Search for the cell housing the specified text and yield its [x, y] center coordinate. 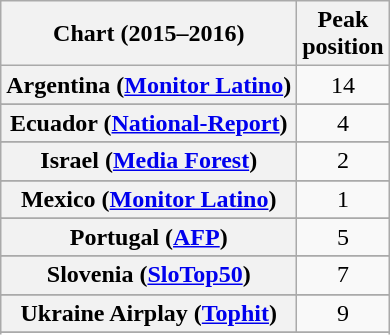
1 [343, 199]
9 [343, 313]
Slovenia (SloTop50) [149, 275]
Ecuador (National-Report) [149, 123]
5 [343, 237]
Peakposition [343, 34]
14 [343, 85]
Ukraine Airplay (Tophit) [149, 313]
Israel (Media Forest) [149, 161]
Portugal (AFP) [149, 237]
Argentina (Monitor Latino) [149, 85]
Mexico (Monitor Latino) [149, 199]
7 [343, 275]
4 [343, 123]
Chart (2015–2016) [149, 34]
2 [343, 161]
